Detect which cell encompasses the target text, then output its [x, y] center coordinate. 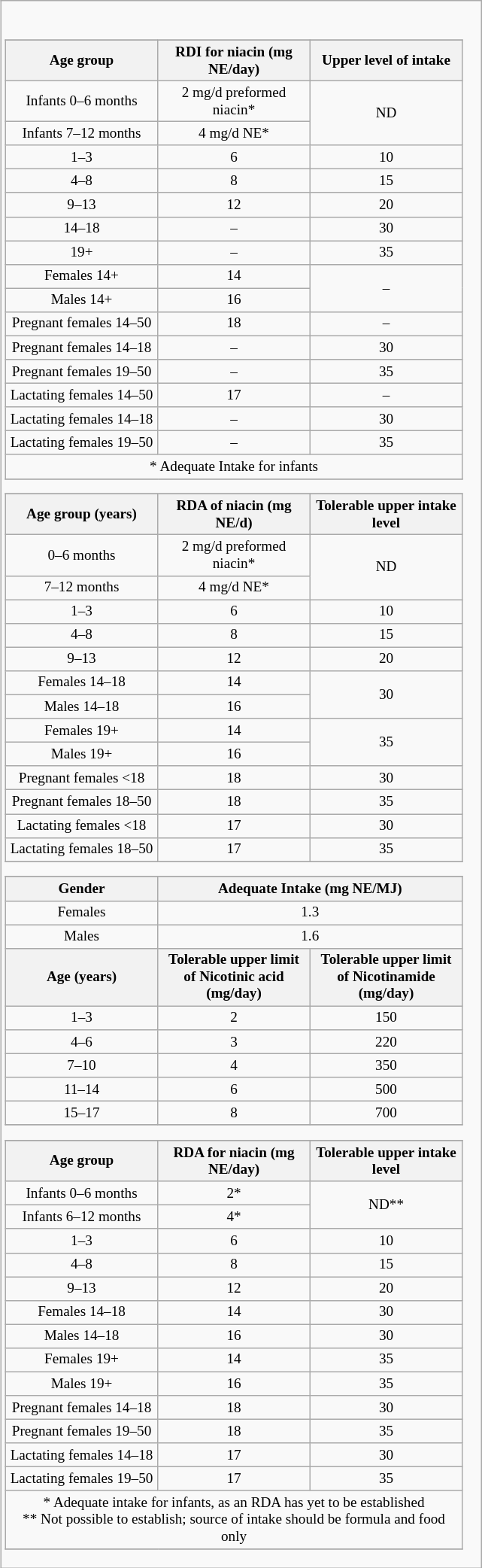
3 [234, 1042]
7–12 months [81, 588]
14–18 [81, 229]
Lactating females 18–50 [81, 849]
4–6 [81, 1042]
Adequate Intake (mg NE/MJ) [310, 889]
150 [386, 1018]
Gender [81, 889]
4 [234, 1065]
Females 14+ [81, 276]
* Adequate intake for infants, as an RDA has yet to be established** Not possible to establish; source of intake should be formula and food only [234, 1520]
15–17 [81, 1114]
Infants 6–12 months [81, 1217]
350 [386, 1065]
Males 14+ [81, 300]
Infants 7–12 months [81, 134]
220 [386, 1042]
Lactating females 14–50 [81, 396]
11–14 [81, 1089]
Tolerable upper limit of Nicotinamide (mg/day) [386, 977]
RDA for niacin (mg NE/day) [234, 1161]
Pregnant females 14–50 [81, 324]
2* [234, 1193]
ND** [386, 1205]
Upper level of intake [386, 60]
Pregnant females 18–50 [81, 802]
1.3 [310, 913]
Lactating females <18 [81, 826]
500 [386, 1089]
RDI for niacin (mg NE/day) [234, 60]
7–10 [81, 1065]
Pregnant females <18 [81, 778]
700 [386, 1114]
Age group (years) [81, 515]
Males [81, 937]
RDA of niacin (mg NE/d) [234, 515]
Age (years) [81, 977]
4* [234, 1217]
1.6 [310, 937]
* Adequate Intake for infants [234, 466]
Females [81, 913]
Tolerable upper limit of Nicotinic acid (mg/day) [234, 977]
19+ [81, 253]
2 [234, 1018]
0–6 months [81, 555]
